Identify which cell holds the provided text, then report its (X, Y) central coordinate. 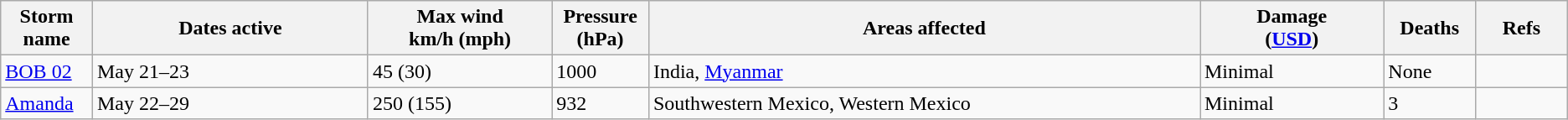
Deaths (1430, 29)
1000 (601, 71)
Refs (1521, 29)
BOB 02 (47, 71)
May 22–29 (230, 103)
932 (601, 103)
None (1430, 71)
Amanda (47, 103)
45 (30) (459, 71)
May 21–23 (230, 71)
Southwestern Mexico, Western Mexico (924, 103)
Damage(USD) (1292, 29)
Storm name (47, 29)
India, Myanmar (924, 71)
3 (1430, 103)
Dates active (230, 29)
Areas affected (924, 29)
250 (155) (459, 103)
Max windkm/h (mph) (459, 29)
Pressure(hPa) (601, 29)
